From the cell containing the given text, extract its center point as (X, Y) coordinate. 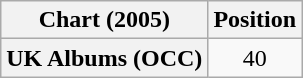
Position (255, 20)
Chart (2005) (104, 20)
UK Albums (OCC) (104, 58)
40 (255, 58)
